Determine the [x, y] coordinate at the center of the cell enclosing the given text.  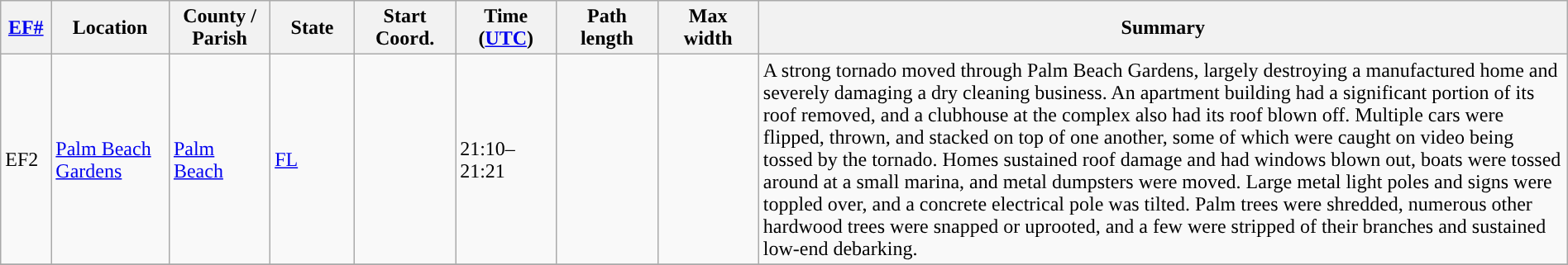
State [313, 28]
Max width [708, 28]
FL [313, 159]
21:10–21:21 [506, 159]
Palm Beach Gardens [111, 159]
EF2 [26, 159]
Location [111, 28]
Time (UTC) [506, 28]
Start Coord. [404, 28]
Palm Beach [219, 159]
Path length [607, 28]
County / Parish [219, 28]
EF# [26, 28]
Summary [1163, 28]
